For the text-containing cell, return its midpoint in (X, Y) coordinate format. 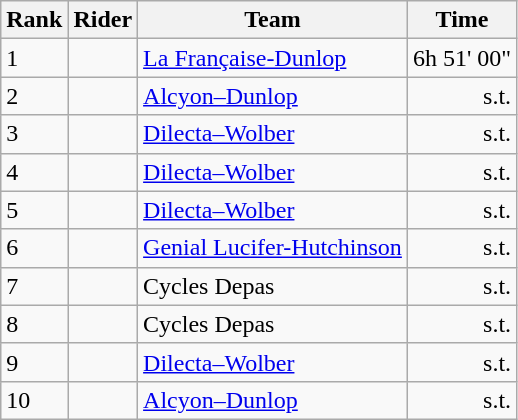
1 (34, 58)
Team (273, 20)
Rank (34, 20)
Time (462, 20)
La Française-Dunlop (273, 58)
8 (34, 324)
9 (34, 362)
4 (34, 172)
3 (34, 134)
Rider (103, 20)
10 (34, 400)
5 (34, 210)
6 (34, 248)
7 (34, 286)
Genial Lucifer-Hutchinson (273, 248)
6h 51' 00" (462, 58)
2 (34, 96)
